Scan for the cell matching the given text and deliver its (x, y) coordinate at center. 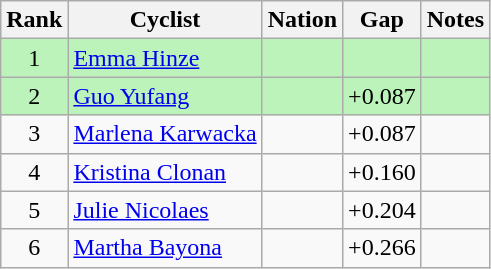
Notes (455, 20)
4 (34, 172)
+0.160 (382, 172)
Guo Yufang (165, 96)
+0.266 (382, 248)
1 (34, 58)
Marlena Karwacka (165, 134)
Rank (34, 20)
6 (34, 248)
3 (34, 134)
Kristina Clonan (165, 172)
Cyclist (165, 20)
+0.204 (382, 210)
Julie Nicolaes (165, 210)
Martha Bayona (165, 248)
Gap (382, 20)
Nation (302, 20)
2 (34, 96)
5 (34, 210)
Emma Hinze (165, 58)
